Extract the [X, Y] coordinate from the center of the cell holding the provided text.  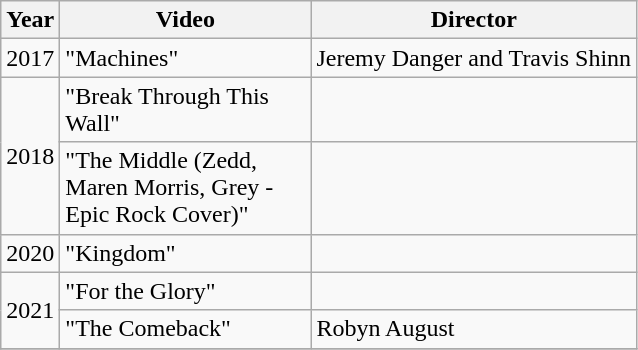
"Kingdom" [186, 253]
Director [474, 20]
"For the Glory" [186, 291]
"Break Through This Wall" [186, 110]
Year [30, 20]
2018 [30, 156]
"The Middle (Zedd, Maren Morris, Grey - Epic Rock Cover)" [186, 188]
Jeremy Danger and Travis Shinn [474, 58]
Video [186, 20]
2017 [30, 58]
"Machines" [186, 58]
Robyn August [474, 329]
2020 [30, 253]
2021 [30, 310]
"The Comeback" [186, 329]
